Detect which cell encompasses the target text, then output its [x, y] center coordinate. 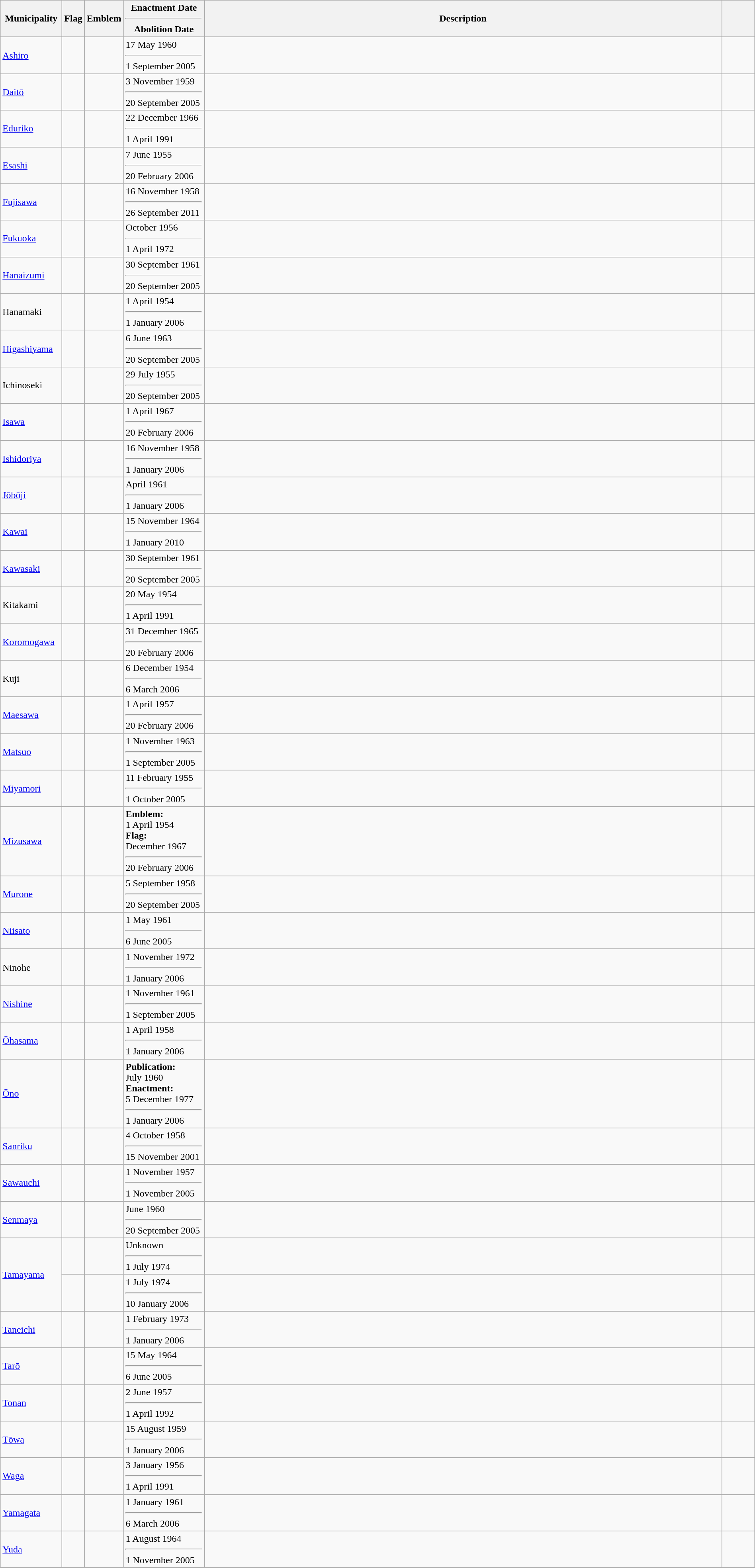
15 November 19641 January 2010 [164, 532]
Koromogawa [31, 642]
Hanamaki [31, 312]
31 December 196520 February 2006 [164, 642]
Hanaizumi [31, 275]
Niisato [31, 931]
Enactment DateAbolition Date [164, 19]
1 February 19731 January 2006 [164, 1329]
1 April 19581 January 2006 [164, 1040]
Mizusawa [31, 841]
Murone [31, 894]
2 June 19571 April 1992 [164, 1403]
Nishine [31, 1004]
Description [463, 19]
Taneichi [31, 1329]
1 April 19541 January 2006 [164, 312]
1 November 19571 November 2005 [164, 1183]
Ashiro [31, 55]
Kitakami [31, 605]
April 19611 January 2006 [164, 495]
Ishidoriya [31, 459]
Emblem:1 April 1954Flag:December 196720 February 2006 [164, 841]
Kuji [31, 678]
4 October 195815 November 2001 [164, 1146]
Fukuoka [31, 239]
15 May 19646 June 2005 [164, 1366]
1 January 19616 March 2006 [164, 1513]
Senmaya [31, 1220]
Waga [31, 1476]
6 December 19546 March 2006 [164, 678]
June 196020 September 2005 [164, 1220]
16 November 195826 September 2011 [164, 202]
Tōwa [31, 1439]
Maesawa [31, 715]
5 September 195820 September 2005 [164, 894]
Isawa [31, 422]
20 May 19541 April 1991 [164, 605]
Sanriku [31, 1146]
6 June 196320 September 2005 [164, 348]
Yamagata [31, 1513]
Kawai [31, 532]
29 July 195520 September 2005 [164, 385]
Matsuo [31, 752]
11 February 19551 October 2005 [164, 788]
Publication:July 1960Enactment:5 December 19771 January 2006 [164, 1093]
Emblem [104, 19]
1 November 19611 September 2005 [164, 1004]
October 19561 April 1972 [164, 239]
1 April 195720 February 2006 [164, 715]
1 July 197410 January 2006 [164, 1293]
3 January 19561 April 1991 [164, 1476]
Unknown1 July 1974 [164, 1256]
22 December 19661 April 1991 [164, 129]
Municipality [31, 19]
15 August 19591 January 2006 [164, 1439]
Sawauchi [31, 1183]
Ninohe [31, 967]
Kawasaki [31, 569]
1 November 19631 September 2005 [164, 752]
3 November 195920 September 2005 [164, 92]
Flag [73, 19]
Jōbōji [31, 495]
1 August 19641 November 2005 [164, 1549]
Ichinoseki [31, 385]
17 May 19601 September 2005 [164, 55]
1 April 196720 February 2006 [164, 422]
Daitō [31, 92]
Eduriko [31, 129]
Esashi [31, 165]
Ōno [31, 1093]
Miyamori [31, 788]
Higashiyama [31, 348]
Ōhasama [31, 1040]
1 May 19616 June 2005 [164, 931]
7 June 195520 February 2006 [164, 165]
1 November 19721 January 2006 [164, 967]
Tamayama [31, 1275]
Tarō [31, 1366]
Fujisawa [31, 202]
16 November 19581 January 2006 [164, 459]
Yuda [31, 1549]
Tonan [31, 1403]
